Capture the cell that displays the provided text and extract its (X, Y) central coordinate. 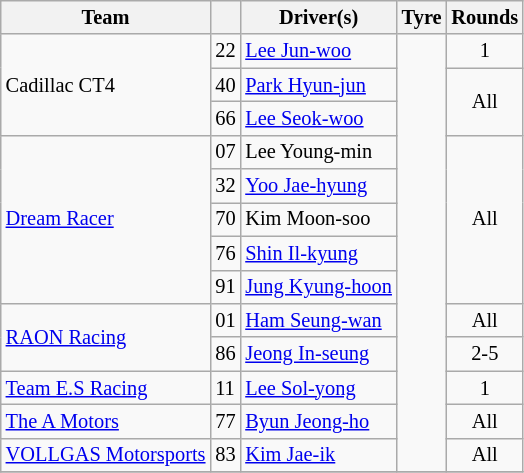
Byun Jeong-ho (318, 421)
Shin Il-kyung (318, 253)
77 (225, 421)
22 (225, 51)
66 (225, 118)
Tyre (422, 17)
83 (225, 455)
Rounds (484, 17)
Team E.S Racing (106, 388)
Ham Seung-wan (318, 320)
Cadillac CT4 (106, 84)
The A Motors (106, 421)
40 (225, 85)
91 (225, 287)
86 (225, 354)
Dream Racer (106, 219)
70 (225, 219)
32 (225, 186)
Yoo Jae-hyung (318, 186)
2-5 (484, 354)
01 (225, 320)
Kim Jae-ik (318, 455)
07 (225, 152)
Lee Young-min (318, 152)
Team (106, 17)
Lee Sol-yong (318, 388)
Park Hyun-jun (318, 85)
Jung Kyung-hoon (318, 287)
Kim Moon-soo (318, 219)
VOLLGAS Motorsports (106, 455)
Jeong In-seung (318, 354)
Lee Jun-woo (318, 51)
RAON Racing (106, 336)
Driver(s) (318, 17)
76 (225, 253)
11 (225, 388)
Lee Seok-woo (318, 118)
